Locate the cell with the specified text and output its (X, Y) center coordinate. 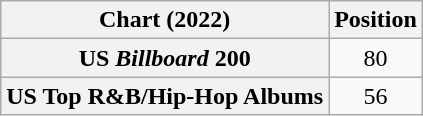
US Billboard 200 (165, 58)
56 (376, 96)
US Top R&B/Hip-Hop Albums (165, 96)
Chart (2022) (165, 20)
80 (376, 58)
Position (376, 20)
